Return the [x, y] coordinate for the center point of the cell that contains the specified text.  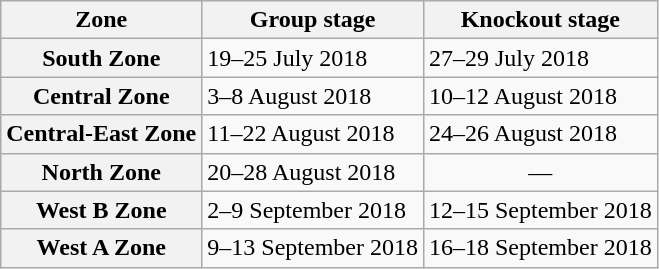
— [540, 172]
16–18 September 2018 [540, 248]
North Zone [102, 172]
12–15 September 2018 [540, 210]
Knockout stage [540, 20]
South Zone [102, 58]
27–29 July 2018 [540, 58]
Central-East Zone [102, 134]
West A Zone [102, 248]
3–8 August 2018 [313, 96]
Central Zone [102, 96]
Group stage [313, 20]
19–25 July 2018 [313, 58]
West B Zone [102, 210]
11–22 August 2018 [313, 134]
24–26 August 2018 [540, 134]
10–12 August 2018 [540, 96]
2–9 September 2018 [313, 210]
20–28 August 2018 [313, 172]
Zone [102, 20]
9–13 September 2018 [313, 248]
